Capture the cell that displays the provided text and extract its [x, y] central coordinate. 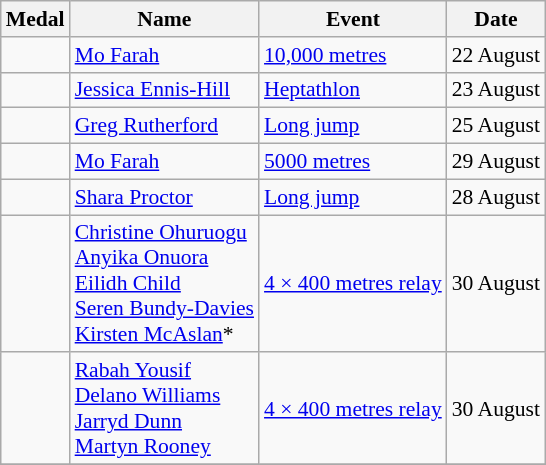
Heptathlon [353, 90]
Name [164, 19]
Medal [36, 19]
25 August [496, 126]
10,000 metres [353, 55]
22 August [496, 55]
Jessica Ennis-Hill [164, 90]
Christine OhuruoguAnyika OnuoraEilidh ChildSeren Bundy-DaviesKirsten McAslan* [164, 284]
29 August [496, 162]
28 August [496, 197]
23 August [496, 90]
Greg Rutherford [164, 126]
Date [496, 19]
Rabah YousifDelano WilliamsJarryd DunnMartyn Rooney [164, 409]
Event [353, 19]
Shara Proctor [164, 197]
5000 metres [353, 162]
